Output the [X, Y] coordinate of the center of the cell containing the given text.  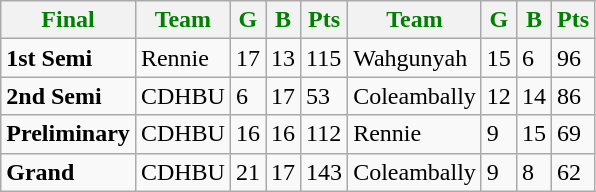
Grand [68, 172]
143 [324, 172]
8 [534, 172]
12 [498, 96]
Wahgunyah [415, 58]
13 [284, 58]
53 [324, 96]
21 [248, 172]
96 [572, 58]
86 [572, 96]
112 [324, 134]
62 [572, 172]
14 [534, 96]
69 [572, 134]
115 [324, 58]
2nd Semi [68, 96]
Final [68, 20]
1st Semi [68, 58]
Preliminary [68, 134]
